Locate the cell with the specified text and output its [X, Y] center coordinate. 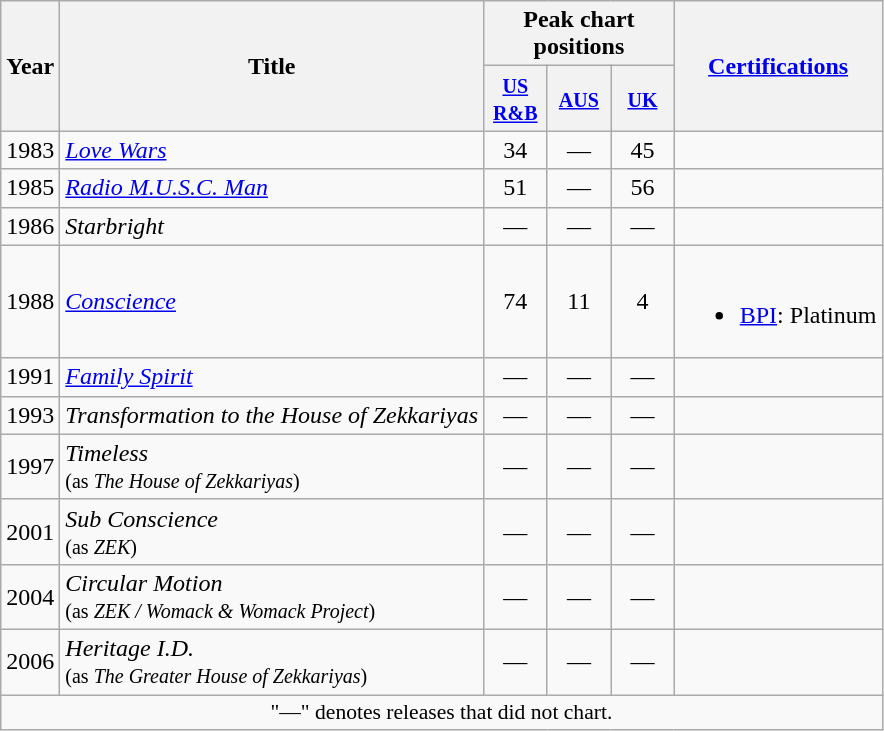
1985 [30, 188]
1993 [30, 415]
51 [516, 188]
Timeless (as The House of Zekkariyas) [272, 466]
Love Wars [272, 150]
1997 [30, 466]
1983 [30, 150]
1991 [30, 377]
74 [516, 302]
1986 [30, 226]
Year [30, 66]
11 [579, 302]
Conscience [272, 302]
4 [643, 302]
2001 [30, 532]
Heritage I.D. (as The Greater House of Zekkariyas) [272, 662]
Circular Motion (as ZEK / Womack & Womack Project) [272, 596]
Family Spirit [272, 377]
56 [643, 188]
Peak chart positions [580, 34]
BPI: Platinum [778, 302]
2004 [30, 596]
1988 [30, 302]
Title [272, 66]
Transformation to the House of Zekkariyas [272, 415]
Radio M.U.S.C. Man [272, 188]
2006 [30, 662]
UK [643, 98]
"—" denotes releases that did not chart. [442, 712]
US R&B [516, 98]
45 [643, 150]
AUS [579, 98]
34 [516, 150]
Sub Conscience (as ZEK) [272, 532]
Certifications [778, 66]
Starbright [272, 226]
